Determine the [x, y] coordinate at the center of the cell enclosing the given text.  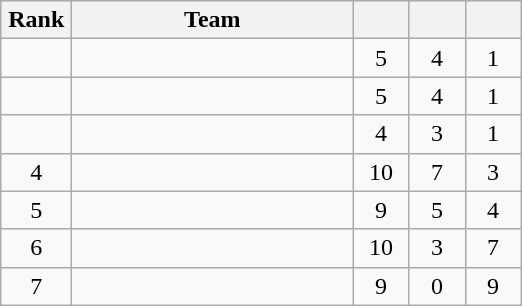
0 [437, 286]
Team [212, 20]
Rank [36, 20]
6 [36, 248]
